Return [X, Y] of the center of cell containing provided text 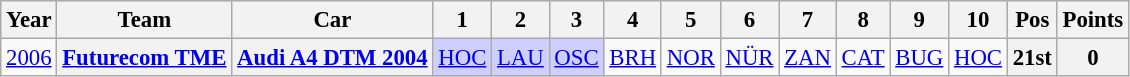
CAT [863, 58]
6 [750, 20]
8 [863, 20]
10 [978, 20]
BUG [920, 58]
Team [144, 20]
7 [808, 20]
21st [1032, 58]
Pos [1032, 20]
5 [690, 20]
1 [462, 20]
Car [332, 20]
NÜR [750, 58]
2 [520, 20]
Audi A4 DTM 2004 [332, 58]
9 [920, 20]
ZAN [808, 58]
2006 [29, 58]
Points [1092, 20]
LAU [520, 58]
0 [1092, 58]
OSC [576, 58]
BRH [632, 58]
Futurecom TME [144, 58]
NOR [690, 58]
Year [29, 20]
4 [632, 20]
3 [576, 20]
